Scan for the cell matching the given text and deliver its (X, Y) coordinate at center. 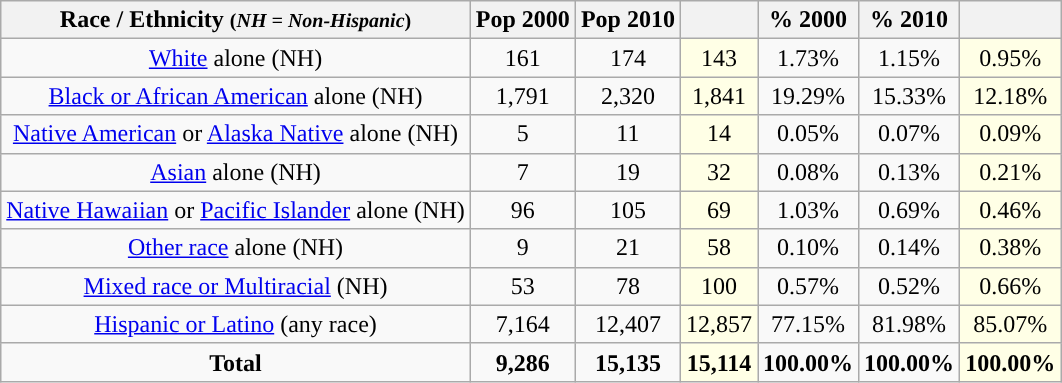
96 (522, 210)
19.29% (808, 96)
161 (522, 58)
69 (718, 210)
58 (718, 248)
0.52% (910, 286)
77.15% (808, 324)
0.10% (808, 248)
0.21% (1010, 172)
Asian alone (NH) (236, 172)
100 (718, 286)
0.69% (910, 210)
0.09% (1010, 134)
Pop 2010 (628, 20)
Total (236, 362)
15,114 (718, 362)
21 (628, 248)
Native American or Alaska Native alone (NH) (236, 134)
78 (628, 286)
12,857 (718, 324)
0.05% (808, 134)
15.33% (910, 96)
Black or African American alone (NH) (236, 96)
0.38% (1010, 248)
7,164 (522, 324)
143 (718, 58)
11 (628, 134)
1.15% (910, 58)
32 (718, 172)
15,135 (628, 362)
105 (628, 210)
85.07% (1010, 324)
Hispanic or Latino (any race) (236, 324)
2,320 (628, 96)
12.18% (1010, 96)
Pop 2000 (522, 20)
7 (522, 172)
9,286 (522, 362)
Other race alone (NH) (236, 248)
1,791 (522, 96)
% 2000 (808, 20)
0.07% (910, 134)
0.14% (910, 248)
81.98% (910, 324)
0.66% (1010, 286)
1,841 (718, 96)
1.03% (808, 210)
0.95% (1010, 58)
19 (628, 172)
5 (522, 134)
174 (628, 58)
14 (718, 134)
9 (522, 248)
53 (522, 286)
% 2010 (910, 20)
0.46% (1010, 210)
1.73% (808, 58)
12,407 (628, 324)
0.08% (808, 172)
Mixed race or Multiracial (NH) (236, 286)
White alone (NH) (236, 58)
Race / Ethnicity (NH = Non-Hispanic) (236, 20)
Native Hawaiian or Pacific Islander alone (NH) (236, 210)
0.57% (808, 286)
0.13% (910, 172)
